Search for the cell housing the specified text and yield its [X, Y] center coordinate. 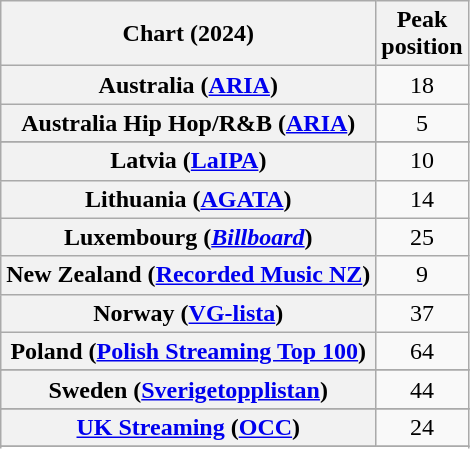
Australia (ARIA) [188, 85]
UK Streaming (OCC) [188, 427]
24 [422, 427]
New Zealand (Recorded Music NZ) [188, 275]
Sweden (Sverigetopplistan) [188, 389]
14 [422, 199]
Chart (2024) [188, 34]
37 [422, 313]
Australia Hip Hop/R&B (ARIA) [188, 123]
5 [422, 123]
Peakposition [422, 34]
9 [422, 275]
18 [422, 85]
64 [422, 351]
Luxembourg (Billboard) [188, 237]
25 [422, 237]
10 [422, 161]
Poland (Polish Streaming Top 100) [188, 351]
Latvia (LaIPA) [188, 161]
Norway (VG-lista) [188, 313]
44 [422, 389]
Lithuania (AGATA) [188, 199]
